Output the (X, Y) coordinate of the center of the cell containing the given text.  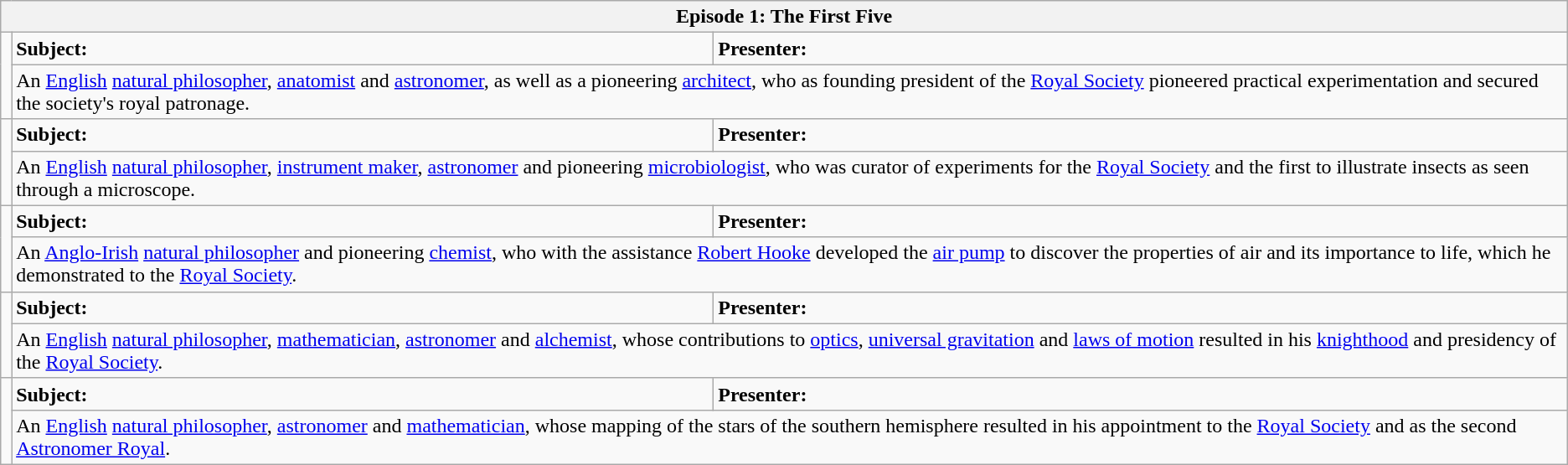
Episode 1: The First Five (784, 17)
